Output the (X, Y) coordinate of the center of the cell containing the given text.  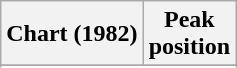
Peak position (189, 34)
Chart (1982) (72, 34)
